Return (X, Y) of the center of cell containing provided text 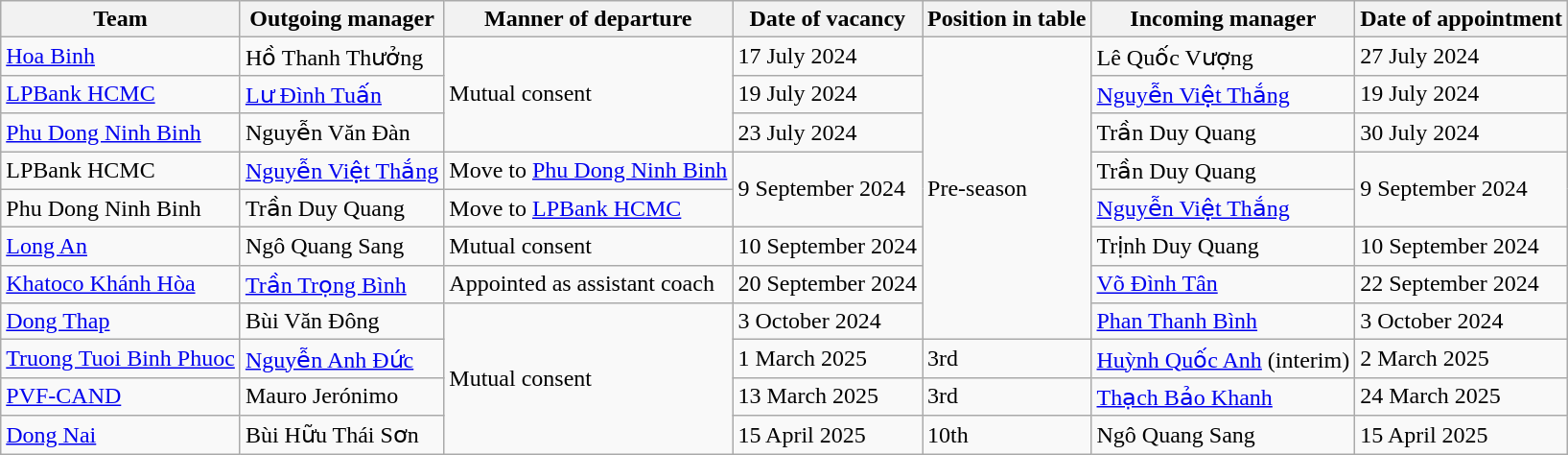
Incoming manager (1224, 19)
Appointed as assistant coach (589, 284)
Long An (121, 247)
Bùi Văn Đông (341, 322)
Hồ Thanh Thưởng (341, 57)
Lư Đình Tuấn (341, 94)
Team (121, 19)
Date of appointment (1462, 19)
Huỳnh Quốc Anh (interim) (1224, 359)
Thạch Bảo Khanh (1224, 396)
1 March 2025 (828, 359)
Manner of departure (589, 19)
Move to Phu Dong Ninh Binh (589, 171)
Trịnh Duy Quang (1224, 247)
Date of vacancy (828, 19)
13 March 2025 (828, 396)
23 July 2024 (828, 132)
17 July 2024 (828, 57)
Nguyễn Anh Đức (341, 359)
30 July 2024 (1462, 132)
Nguyễn Văn Đàn (341, 132)
Dong Nai (121, 435)
Pre-season (1007, 188)
Trần Trọng Bình (341, 284)
10th (1007, 435)
PVF-CAND (121, 396)
Dong Thap (121, 322)
Lê Quốc Vượng (1224, 57)
27 July 2024 (1462, 57)
Truong Tuoi Binh Phuoc (121, 359)
Võ Đình Tân (1224, 284)
Bùi Hữu Thái Sơn (341, 435)
Position in table (1007, 19)
22 September 2024 (1462, 284)
2 March 2025 (1462, 359)
Mauro Jerónimo (341, 396)
Khatoco Khánh Hòa (121, 284)
20 September 2024 (828, 284)
Phan Thanh Bình (1224, 322)
Outgoing manager (341, 19)
Hoa Binh (121, 57)
24 March 2025 (1462, 396)
Move to LPBank HCMC (589, 208)
